Detect which cell encompasses the target text, then output its [x, y] center coordinate. 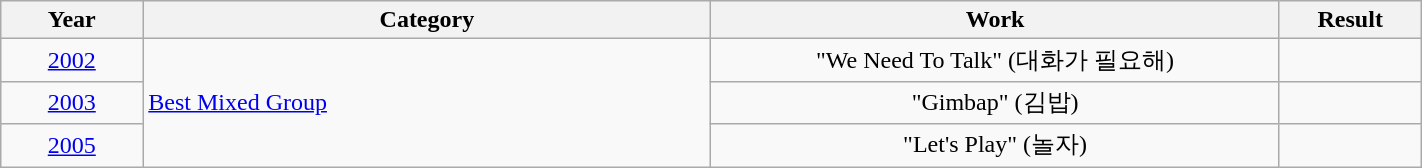
2003 [72, 102]
2005 [72, 146]
Year [72, 20]
"We Need To Talk" (대화가 필요해) [995, 60]
Best Mixed Group [427, 103]
Category [427, 20]
Result [1350, 20]
"Let's Play" (놀자) [995, 146]
2002 [72, 60]
Work [995, 20]
"Gimbap" (김밥) [995, 102]
